Scan for the cell matching the given text and deliver its [x, y] coordinate at center. 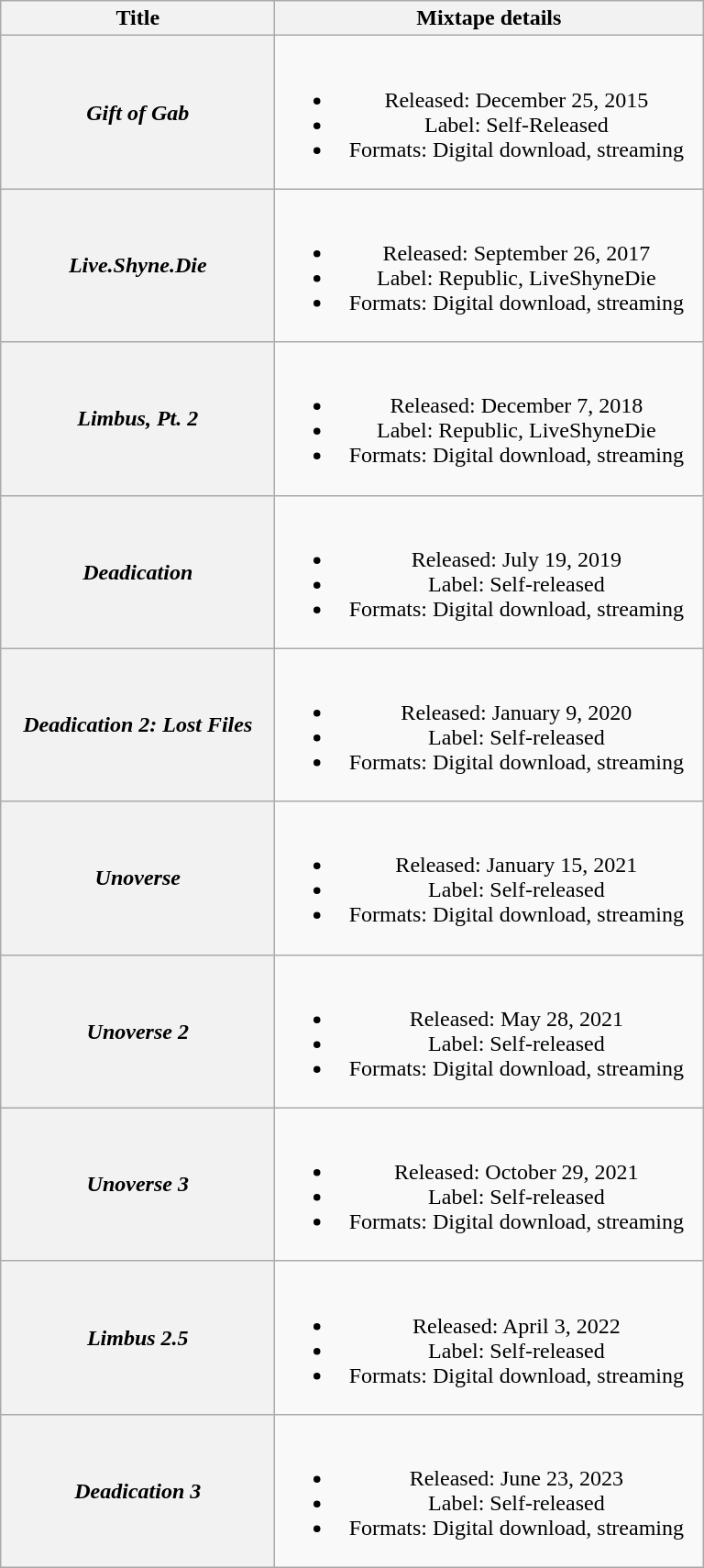
Unoverse [137, 878]
Mixtape details [489, 18]
Released: January 9, 2020Label: Self-releasedFormats: Digital download, streaming [489, 724]
Released: January 15, 2021Label: Self-releasedFormats: Digital download, streaming [489, 878]
Unoverse 2 [137, 1031]
Released: September 26, 2017Label: Republic, LiveShyneDieFormats: Digital download, streaming [489, 266]
Released: July 19, 2019Label: Self-releasedFormats: Digital download, streaming [489, 572]
Limbus, Pt. 2 [137, 418]
Live.Shyne.Die [137, 266]
Released: April 3, 2022Label: Self-releasedFormats: Digital download, streaming [489, 1337]
Deadication [137, 572]
Limbus 2.5 [137, 1337]
Released: December 25, 2015Label: Self-ReleasedFormats: Digital download, streaming [489, 112]
Released: June 23, 2023Label: Self-releasedFormats: Digital download, streaming [489, 1491]
Deadication 3 [137, 1491]
Title [137, 18]
Released: May 28, 2021Label: Self-releasedFormats: Digital download, streaming [489, 1031]
Deadication 2: Lost Files [137, 724]
Gift of Gab [137, 112]
Released: December 7, 2018Label: Republic, LiveShyneDieFormats: Digital download, streaming [489, 418]
Unoverse 3 [137, 1185]
Released: October 29, 2021Label: Self-releasedFormats: Digital download, streaming [489, 1185]
